Scan for the cell matching the given text and deliver its (x, y) coordinate at center. 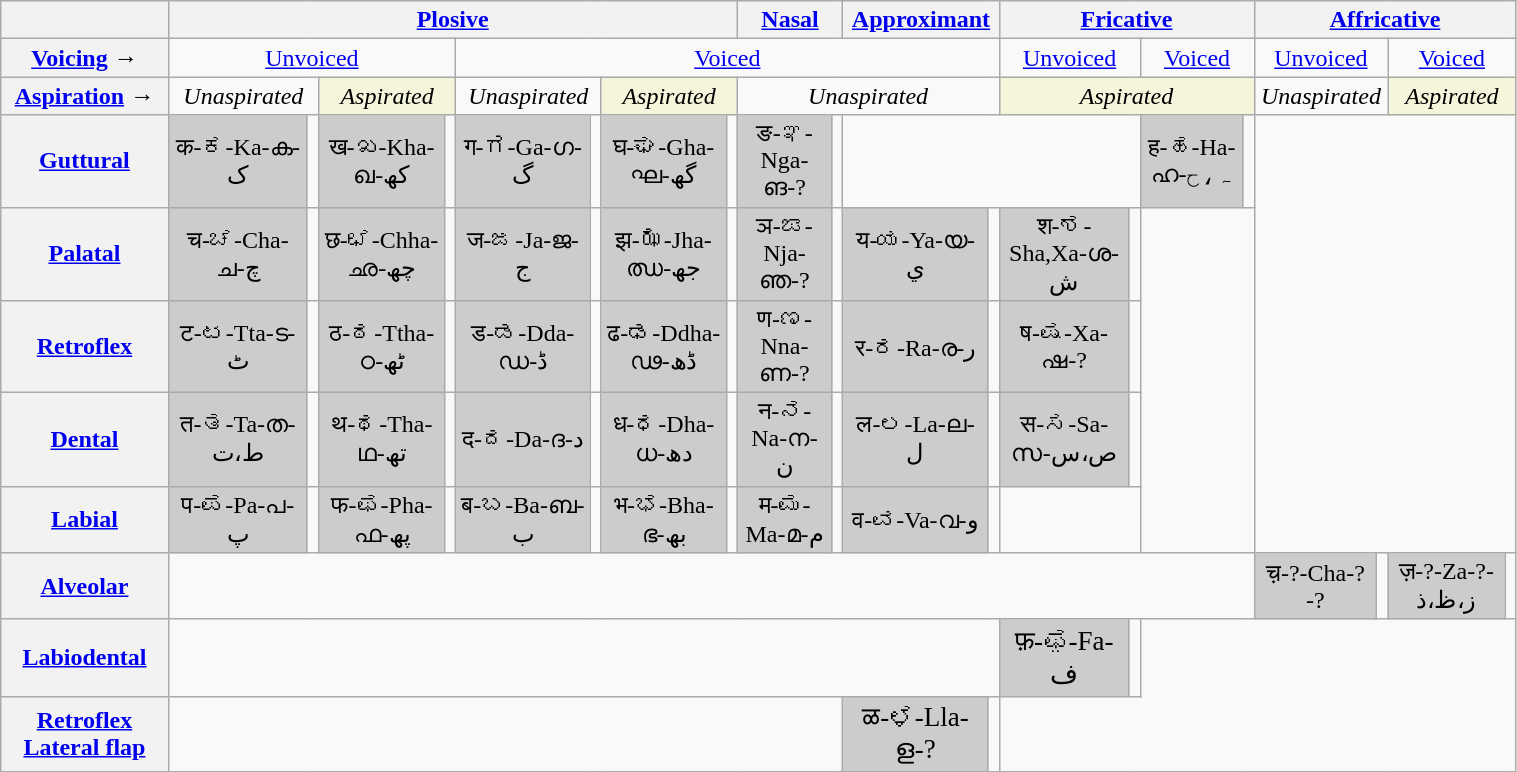
Approximant (921, 20)
ल-ಲ-La-ല-ل (916, 440)
Alveolar (84, 586)
त-ತ-Ta-ത-ط،ت (238, 440)
ळ-ಳ-Lla-ള-? (916, 734)
Affricative (1385, 20)
ट-ಟ-Tta-ട-ٹ (238, 347)
Retroflex (84, 347)
Palatal (84, 254)
ष-ಷ-Xa-ഷ-? (1064, 347)
घ-ಘ-Gha-ഘ-گھ (664, 161)
ज-ಜ-Ja-ജ-ج (523, 254)
Labiodental (84, 658)
क-ಕ-Ka-ക-ک (238, 161)
म-ಮ-Ma-മ-م (784, 520)
प-ಪ-Pa-പ-پ (238, 520)
Fricative (1126, 20)
ब-ಬ-Ba-ബ-ب (523, 520)
फ-ಫ-Pha-ഫ-پھ (381, 520)
भ-ಭ-Bha-ഭ-بھ (664, 520)
Plosive (452, 20)
द-ದ-Da-ദ-د (523, 440)
ध-ಧ-Dha-ധ-دھ (664, 440)
Dental (84, 440)
ज़-?-Za-?-ز،ظ،ذ (1446, 586)
ख-ಖ-Kha-ഖ-كھ (381, 161)
श-ಶ-Sha,Xa-ശ-ش (1064, 254)
Labial (84, 520)
न-ನ-Na-ന-ن (784, 440)
ढ-ಢ-Ddha-ഢ-ڈھ (664, 347)
फ़-ಫ಼-Fa-ف (1064, 658)
Retroflex Lateral flap (84, 734)
र-ರ-Ra-ര-ر (916, 347)
थ-ಥ-Tha-ഥ-تھ (381, 440)
ङ-ಞ-Nga-ങ-? (784, 161)
ह-ಹ-Ha-ഹ-ہ،ح (1192, 161)
स-ಸ-Sa-സ-ص،س (1064, 440)
च़-?-Cha-?-? (1316, 586)
ग-ಗ-Ga-ഗ-گ (523, 161)
च-ಚ-Cha-ച-چ (238, 254)
Guttural (84, 161)
छ-ಛ-Chha-ഛ-چھ (381, 254)
Voicing → (84, 58)
Aspiration → (84, 96)
ण-ಣ-Nna-ണ-? (784, 347)
य-ಯ-Ya-യ-ي (916, 254)
झ-ಝ-Jha-ഝ-جھ (664, 254)
ठ-ಠ-Ttha-ഠ-ٹھ (381, 347)
ड-ಡ-Dda-ഡ-ڈ (523, 347)
Nasal (790, 20)
व-ವ-Va-വ-و (916, 520)
ञ-ಙ-Nja-ഞ-? (784, 254)
